Return the [x, y] coordinate for the center point of the cell that contains the specified text.  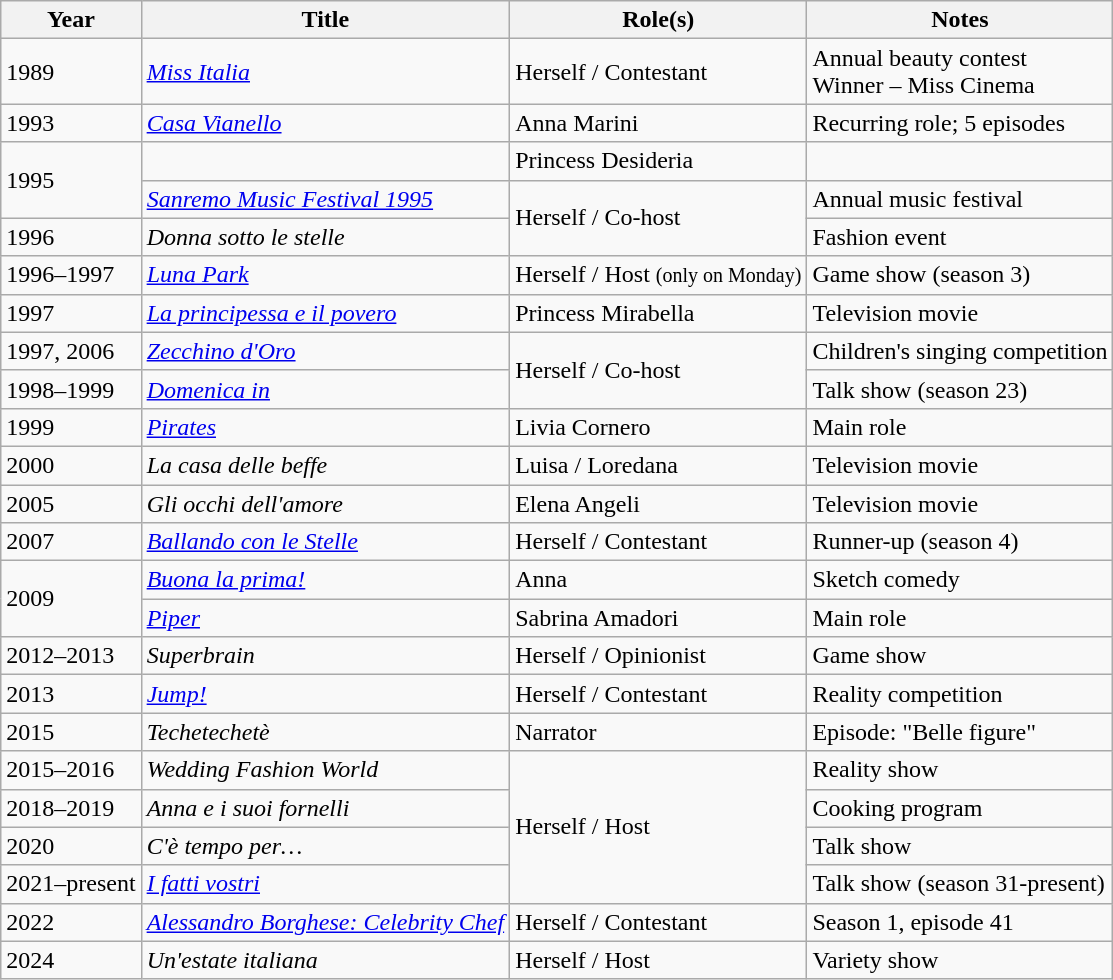
2000 [71, 465]
1996–1997 [71, 275]
Un'estate italiana [326, 960]
Luisa / Loredana [658, 465]
Children's singing competition [960, 351]
Talk show (season 31-present) [960, 884]
Reality competition [960, 694]
Talk show [960, 846]
2005 [71, 503]
Donna sotto le stelle [326, 237]
Game show (season 3) [960, 275]
1997 [71, 313]
Luna Park [326, 275]
2015 [71, 732]
2018–2019 [71, 808]
Princess Mirabella [658, 313]
Runner-up (season 4) [960, 542]
Season 1, episode 41 [960, 922]
1998–1999 [71, 389]
Herself / Host (only on Monday) [658, 275]
Narrator [658, 732]
Elena Angeli [658, 503]
Recurring role; 5 episodes [960, 123]
Annual music festival [960, 199]
Sketch comedy [960, 580]
Reality show [960, 770]
La casa delle beffe [326, 465]
Buona la prima! [326, 580]
Anna e i suoi fornelli [326, 808]
Zecchino d'Oro [326, 351]
Ballando con le Stelle [326, 542]
Episode: "Belle figure" [960, 732]
Domenica in [326, 389]
Anna Marini [658, 123]
Pirates [326, 427]
C'è tempo per… [326, 846]
Sanremo Music Festival 1995 [326, 199]
1996 [71, 237]
Wedding Fashion World [326, 770]
2007 [71, 542]
Title [326, 20]
Superbrain [326, 656]
Jump! [326, 694]
2024 [71, 960]
1993 [71, 123]
Talk show (season 23) [960, 389]
Anna [658, 580]
Techetechetè [326, 732]
2015–2016 [71, 770]
1999 [71, 427]
Livia Cornero [658, 427]
1989 [71, 72]
Variety show [960, 960]
Game show [960, 656]
Year [71, 20]
Notes [960, 20]
Piper [326, 618]
1995 [71, 180]
Fashion event [960, 237]
Annual beauty contest Winner – Miss Cinema [960, 72]
2021–present [71, 884]
2009 [71, 599]
Casa Vianello [326, 123]
Herself / Opinionist [658, 656]
Princess Desideria [658, 161]
Miss Italia [326, 72]
2022 [71, 922]
Cooking program [960, 808]
1997, 2006 [71, 351]
2020 [71, 846]
Sabrina Amadori [658, 618]
Alessandro Borghese: Celebrity Chef [326, 922]
La principessa e il povero [326, 313]
Gli occhi dell'amore [326, 503]
2012–2013 [71, 656]
2013 [71, 694]
I fatti vostri [326, 884]
Role(s) [658, 20]
